Provide the (x, y) coordinate of the cell's center where the given text is located.  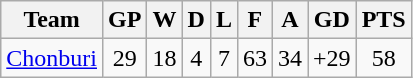
Chonburi (52, 58)
W (164, 20)
58 (384, 58)
L (224, 20)
34 (290, 58)
Team (52, 20)
F (254, 20)
18 (164, 58)
GD (332, 20)
PTS (384, 20)
A (290, 20)
29 (124, 58)
+29 (332, 58)
63 (254, 58)
GP (124, 20)
4 (196, 58)
D (196, 20)
7 (224, 58)
